Output the [X, Y] coordinate of the center of the cell containing the given text.  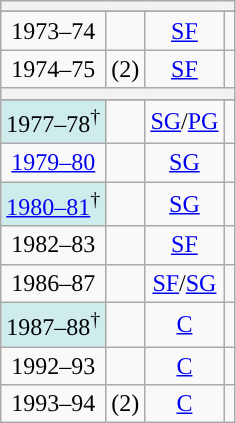
1980–81† [54, 204]
1982–83 [54, 245]
1986–87 [54, 283]
1973–74 [54, 31]
1977–78† [54, 122]
SG/PG [184, 122]
1987–88† [54, 324]
SF/SG [184, 283]
1993–94 [54, 404]
1979–80 [54, 163]
1992–93 [54, 366]
1974–75 [54, 69]
